Determine the (X, Y) coordinate at the center of the cell enclosing the given text.  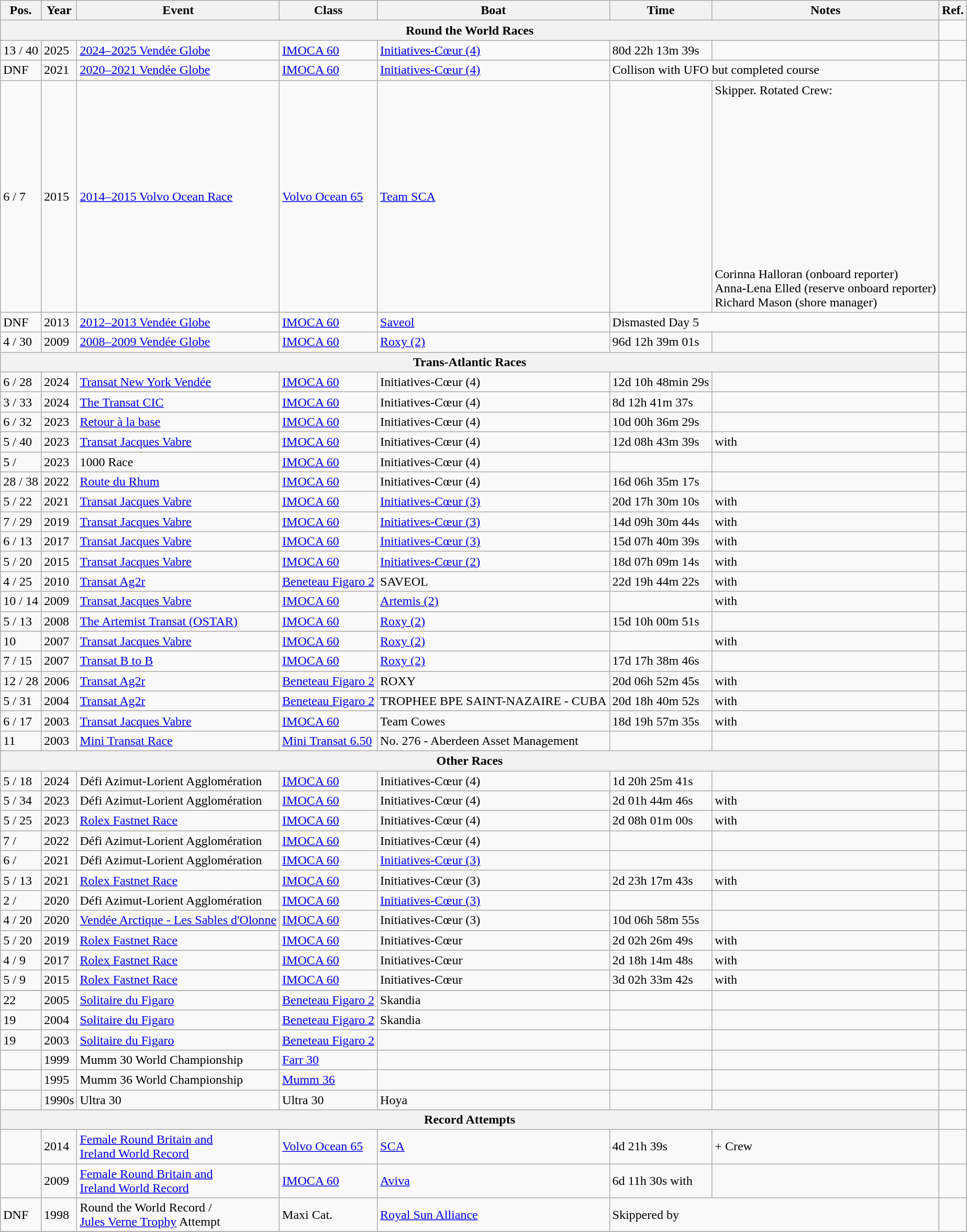
Transat New York Vendée (178, 382)
2 / (21, 900)
15d 10h 00m 51s (661, 621)
3d 02h 33m 42s (661, 980)
Route du Rhum (178, 482)
8d 12h 41m 37s (661, 402)
80d 22h 13m 39s (661, 50)
5 / 31 (21, 701)
Mumm 30 World Championship (178, 1060)
SCA (494, 1147)
5 / 34 (21, 801)
2d 02h 26m 49s (661, 940)
18d 19h 57m 35s (661, 721)
12d 10h 48min 29s (661, 382)
15d 07h 40m 39s (661, 542)
6 / 17 (21, 721)
Notes (826, 10)
Hoya (494, 1099)
Initiatives-Cœur (2) (494, 562)
1999 (59, 1060)
10 / 14 (21, 601)
Mumm 36 (329, 1080)
2013 (59, 322)
No. 276 - Aberdeen Asset Management (494, 741)
Retour à la base (178, 422)
2d 23h 17m 43s (661, 881)
6 / (21, 861)
5 / 40 (21, 442)
7 / 29 (21, 522)
10d 06h 58m 55s (661, 920)
3 / 33 (21, 402)
Trans-Atlantic Races (470, 362)
2012–2013 Vendée Globe (178, 322)
2008–2009 Vendée Globe (178, 342)
The Transat CIC (178, 402)
+ Crew (826, 1147)
1990s (59, 1099)
12d 08h 43m 39s (661, 442)
13 / 40 (21, 50)
2014 (59, 1147)
5 / 18 (21, 781)
TROPHEE BPE SAINT-NAZAIRE - CUBA (494, 701)
2010 (59, 581)
2020–2021 Vendée Globe (178, 70)
Mini Transat 6.50 (329, 741)
Pos. (21, 10)
4 / 20 (21, 920)
Round the World Races (470, 30)
2025 (59, 50)
10d 00h 36m 29s (661, 422)
Class (329, 10)
2014–2015 Volvo Ocean Race (178, 196)
Team SCA (494, 196)
17d 17h 38m 46s (661, 661)
20d 17h 30m 10s (661, 502)
Skipper. Rotated Crew: Corinna Halloran (onboard reporter)Anna-Lena Elled (reserve onboard reporter) Richard Mason (shore manager) (826, 196)
Dismasted Day 5 (774, 322)
7 / 15 (21, 661)
14d 09h 30m 44s (661, 522)
The Artemist Transat (OSTAR) (178, 621)
Mumm 36 World Championship (178, 1080)
5 / 22 (21, 502)
Vendée Arctique - Les Sables d'Olonne (178, 920)
Ref. (953, 10)
Royal Sun Alliance (494, 1215)
11 (21, 741)
4 / 30 (21, 342)
12 / 28 (21, 681)
20d 06h 52m 45s (661, 681)
SAVEOL (494, 581)
ROXY (494, 681)
Transat B to B (178, 661)
6 / 32 (21, 422)
2d 18h 14m 48s (661, 960)
Event (178, 10)
2d 08h 01m 00s (661, 821)
Year (59, 10)
1d 20h 25m 41s (661, 781)
5 / 25 (21, 821)
5 / 9 (21, 980)
28 / 38 (21, 482)
6d 11h 30s with (661, 1181)
10 (21, 641)
5 / (21, 461)
Artemis (2) (494, 601)
Maxi Cat. (329, 1215)
4 / 25 (21, 581)
Record Attempts (470, 1120)
Boat (494, 10)
22d 19h 44m 22s (661, 581)
96d 12h 39m 01s (661, 342)
6 / 13 (21, 542)
Time (661, 10)
16d 06h 35m 17s (661, 482)
Farr 30 (329, 1060)
Collison with UFO but completed course (774, 70)
Skippered by (774, 1215)
1995 (59, 1080)
4 / 9 (21, 960)
Aviva (494, 1181)
Team Cowes (494, 721)
18d 07h 09m 14s (661, 562)
Other Races (470, 761)
2005 (59, 1000)
6 / 7 (21, 196)
1998 (59, 1215)
2008 (59, 621)
6 / 28 (21, 382)
2d 01h 44m 46s (661, 801)
Saveol (494, 322)
22 (21, 1000)
1000 Race (178, 461)
Round the World Record / Jules Verne Trophy Attempt (178, 1215)
20d 18h 40m 52s (661, 701)
2024–2025 Vendée Globe (178, 50)
2006 (59, 681)
7 / (21, 841)
4d 21h 39s (661, 1147)
Mini Transat Race (178, 741)
